Return (X, Y) of the center of cell containing provided text 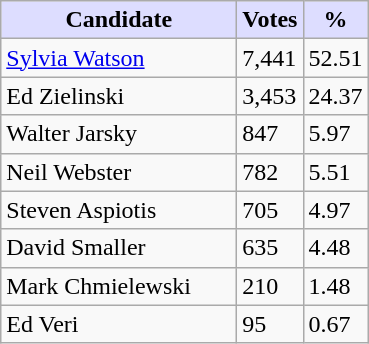
David Smaller (119, 248)
Walter Jarsky (119, 134)
Ed Zielinski (119, 96)
847 (270, 134)
3,453 (270, 96)
1.48 (336, 286)
Neil Webster (119, 172)
5.51 (336, 172)
Votes (270, 20)
5.97 (336, 134)
705 (270, 210)
210 (270, 286)
Steven Aspiotis (119, 210)
52.51 (336, 58)
782 (270, 172)
Ed Veri (119, 324)
24.37 (336, 96)
4.97 (336, 210)
635 (270, 248)
Candidate (119, 20)
Sylvia Watson (119, 58)
0.67 (336, 324)
% (336, 20)
7,441 (270, 58)
4.48 (336, 248)
95 (270, 324)
Mark Chmielewski (119, 286)
